Return the [x, y] coordinate for the center point of the cell that contains the specified text.  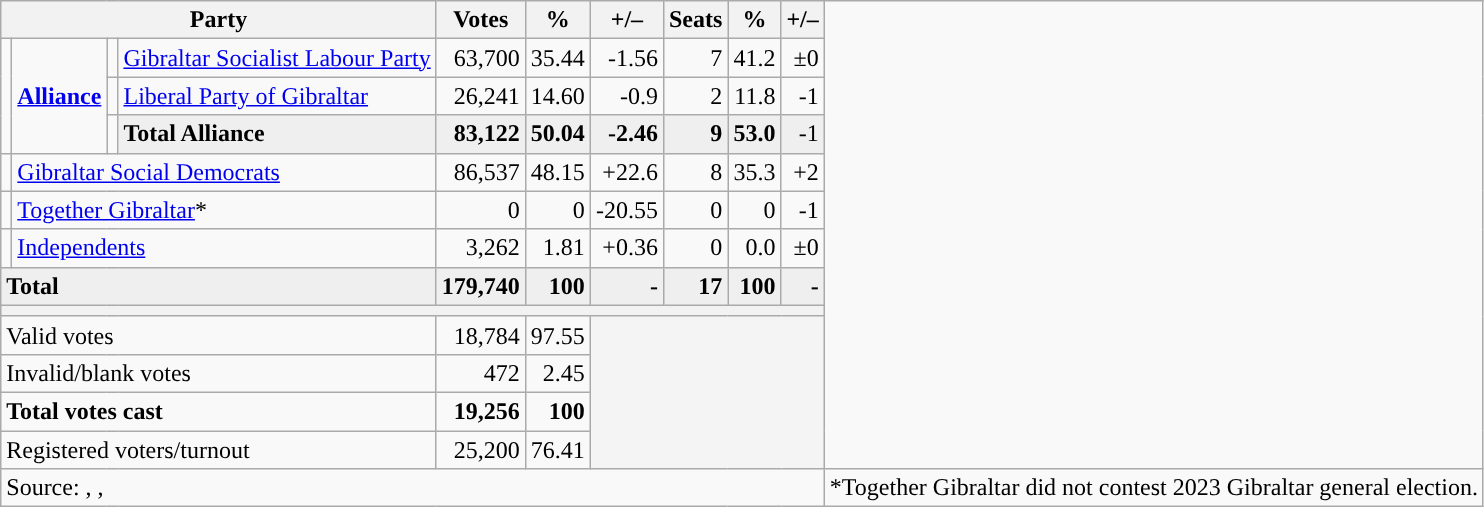
1.81 [558, 248]
7 [695, 58]
Independents [224, 248]
86,537 [480, 172]
48.15 [558, 172]
2 [695, 96]
472 [480, 373]
83,122 [480, 134]
-2.46 [626, 134]
3,262 [480, 248]
Liberal Party of Gibraltar [277, 96]
-1.56 [626, 58]
Source: , , [413, 488]
Total votes cast [219, 411]
Total [219, 286]
9 [695, 134]
35.44 [558, 58]
19,256 [480, 411]
97.55 [558, 335]
Invalid/blank votes [219, 373]
25,200 [480, 449]
Together Gibraltar* [224, 210]
-0.9 [626, 96]
Gibraltar Socialist Labour Party [277, 58]
14.60 [558, 96]
18,784 [480, 335]
Seats [695, 20]
Alliance [60, 96]
*Together Gibraltar did not contest 2023 Gibraltar general election. [1154, 488]
+2 [802, 172]
2.45 [558, 373]
8 [695, 172]
11.8 [754, 96]
26,241 [480, 96]
41.2 [754, 58]
+0.36 [626, 248]
Party [219, 20]
Votes [480, 20]
-20.55 [626, 210]
76.41 [558, 449]
Registered voters/turnout [219, 449]
Total Alliance [277, 134]
50.04 [558, 134]
Gibraltar Social Democrats [224, 172]
17 [695, 286]
179,740 [480, 286]
+22.6 [626, 172]
Valid votes [219, 335]
0.0 [754, 248]
53.0 [754, 134]
35.3 [754, 172]
63,700 [480, 58]
